Find where the given text appears and provide that cell's center as (x, y) coordinate. 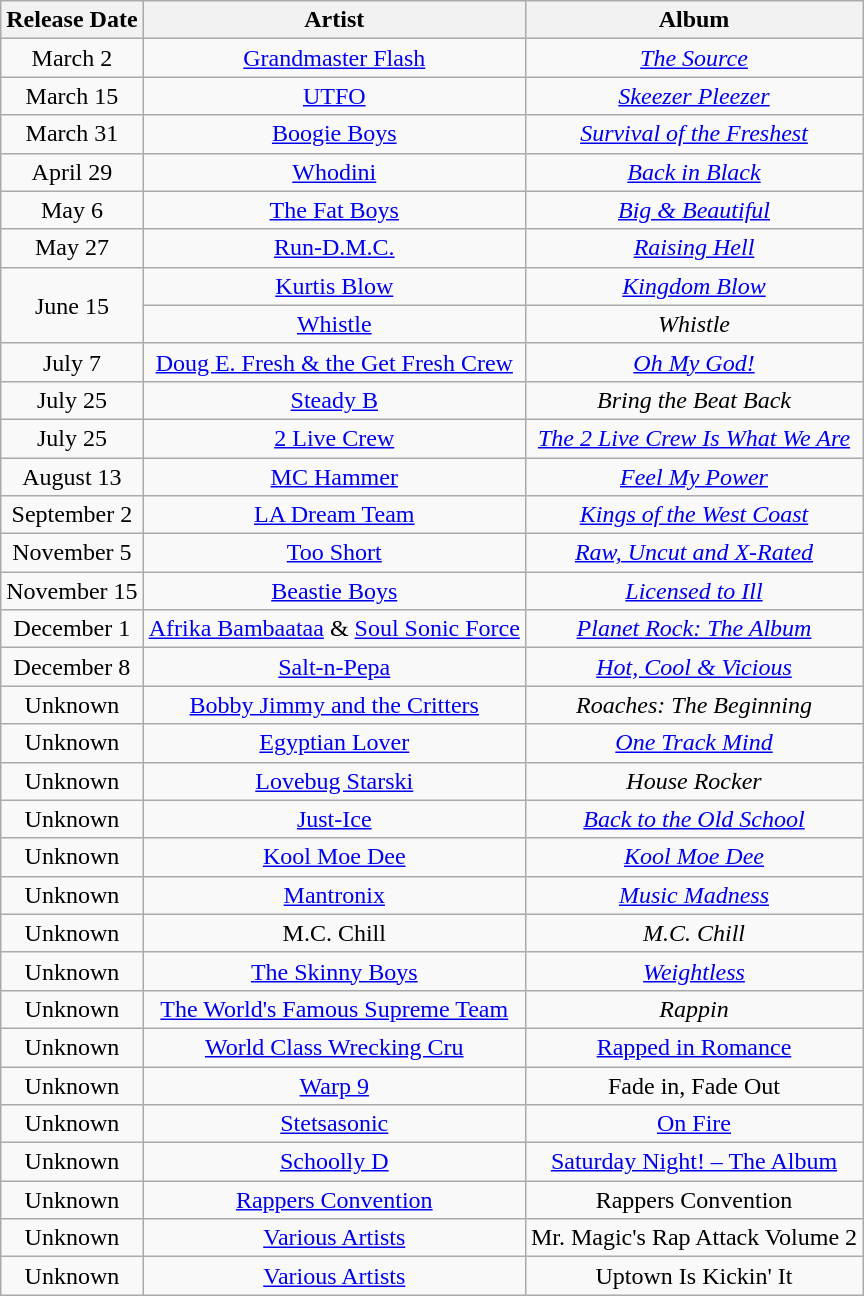
LA Dream Team (334, 515)
Doug E. Fresh & the Get Fresh Crew (334, 362)
March 15 (72, 96)
Grandmaster Flash (334, 58)
April 29 (72, 172)
The 2 Live Crew Is What We Are (694, 438)
Run-D.M.C. (334, 248)
Boogie Boys (334, 134)
Stetsasonic (334, 1124)
Rappin (694, 1009)
Raising Hell (694, 248)
Feel My Power (694, 477)
July 7 (72, 362)
The Skinny Boys (334, 971)
November 5 (72, 553)
Skeezer Pleezer (694, 96)
Licensed to Ill (694, 591)
Bring the Beat Back (694, 400)
March 31 (72, 134)
Beastie Boys (334, 591)
Hot, Cool & Vicious (694, 667)
2 Live Crew (334, 438)
Mr. Magic's Rap Attack Volume 2 (694, 1238)
Music Madness (694, 895)
World Class Wrecking Cru (334, 1047)
June 15 (72, 305)
Release Date (72, 20)
Back in Black (694, 172)
Bobby Jimmy and the Critters (334, 705)
Raw, Uncut and X-Rated (694, 553)
May 6 (72, 210)
On Fire (694, 1124)
Kings of the West Coast (694, 515)
December 8 (72, 667)
One Track Mind (694, 743)
Salt-n-Pepa (334, 667)
Album (694, 20)
The World's Famous Supreme Team (334, 1009)
Uptown Is Kickin' It (694, 1276)
Kingdom Blow (694, 286)
Roaches: The Beginning (694, 705)
UTFO (334, 96)
Mantronix (334, 895)
Steady B (334, 400)
MC Hammer (334, 477)
Warp 9 (334, 1085)
Lovebug Starski (334, 781)
Rapped in Romance (694, 1047)
Whodini (334, 172)
Kurtis Blow (334, 286)
Afrika Bambaataa & Soul Sonic Force (334, 629)
September 2 (72, 515)
May 27 (72, 248)
November 15 (72, 591)
Back to the Old School (694, 819)
The Fat Boys (334, 210)
Planet Rock: The Album (694, 629)
Survival of the Freshest (694, 134)
Egyptian Lover (334, 743)
Artist (334, 20)
Too Short (334, 553)
Big & Beautiful (694, 210)
Oh My God! (694, 362)
House Rocker (694, 781)
August 13 (72, 477)
December 1 (72, 629)
March 2 (72, 58)
The Source (694, 58)
Saturday Night! – The Album (694, 1162)
Just-Ice (334, 819)
Schoolly D (334, 1162)
Weightless (694, 971)
Fade in, Fade Out (694, 1085)
